From the cell containing the given text, extract its center point as (x, y) coordinate. 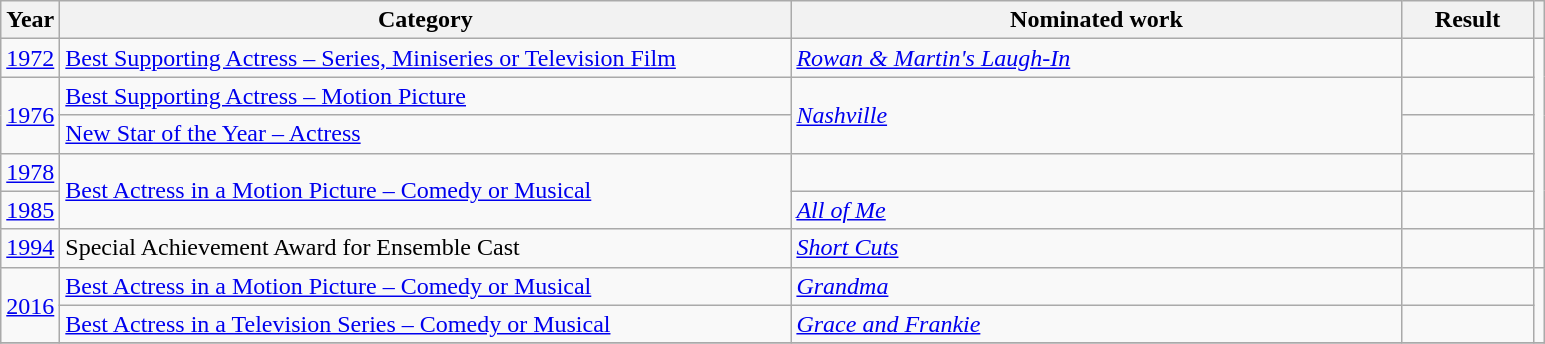
1976 (30, 115)
1978 (30, 172)
Category (426, 20)
Short Cuts (1096, 248)
Grace and Frankie (1096, 324)
Result (1468, 20)
Special Achievement Award for Ensemble Cast (426, 248)
2016 (30, 305)
Nominated work (1096, 20)
Best Supporting Actress – Series, Miniseries or Television Film (426, 58)
1994 (30, 248)
All of Me (1096, 210)
Best Actress in a Television Series – Comedy or Musical (426, 324)
1985 (30, 210)
New Star of the Year – Actress (426, 134)
Best Supporting Actress – Motion Picture (426, 96)
1972 (30, 58)
Nashville (1096, 115)
Rowan & Martin's Laugh-In (1096, 58)
Year (30, 20)
Grandma (1096, 286)
